Extract the [X, Y] coordinate from the center of the cell holding the provided text.  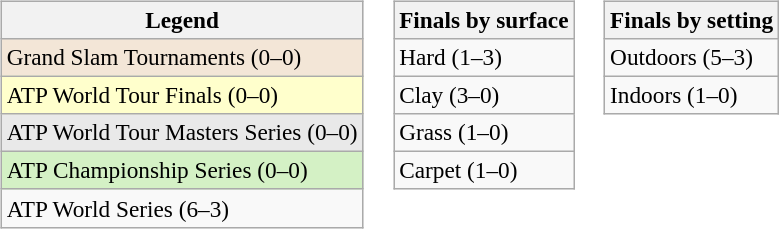
Hard (1–3) [484, 57]
ATP World Tour Finals (0–0) [182, 95]
ATP World Series (6–3) [182, 208]
Grass (1–0) [484, 133]
Carpet (1–0) [484, 171]
Finals by setting [692, 20]
Indoors (1–0) [692, 95]
Grand Slam Tournaments (0–0) [182, 57]
ATP World Tour Masters Series (0–0) [182, 133]
Clay (3–0) [484, 95]
Finals by surface [484, 20]
Legend [182, 20]
ATP Championship Series (0–0) [182, 171]
Outdoors (5–3) [692, 57]
